Detect which cell encompasses the target text, then output its [X, Y] center coordinate. 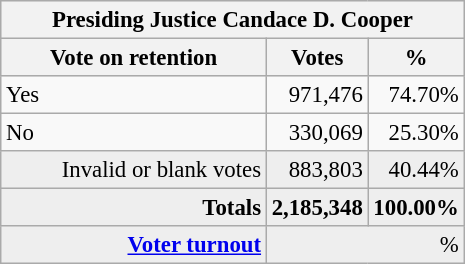
Totals [134, 208]
100.00% [416, 208]
330,069 [317, 133]
Vote on retention [134, 58]
74.70% [416, 95]
Votes [317, 58]
40.44% [416, 170]
No [134, 133]
Presiding Justice Candace D. Cooper [232, 20]
971,476 [317, 95]
883,803 [317, 170]
Invalid or blank votes [134, 170]
Yes [134, 95]
25.30% [416, 133]
Voter turnout [134, 245]
2,185,348 [317, 208]
